Search for the cell housing the specified text and yield its [X, Y] center coordinate. 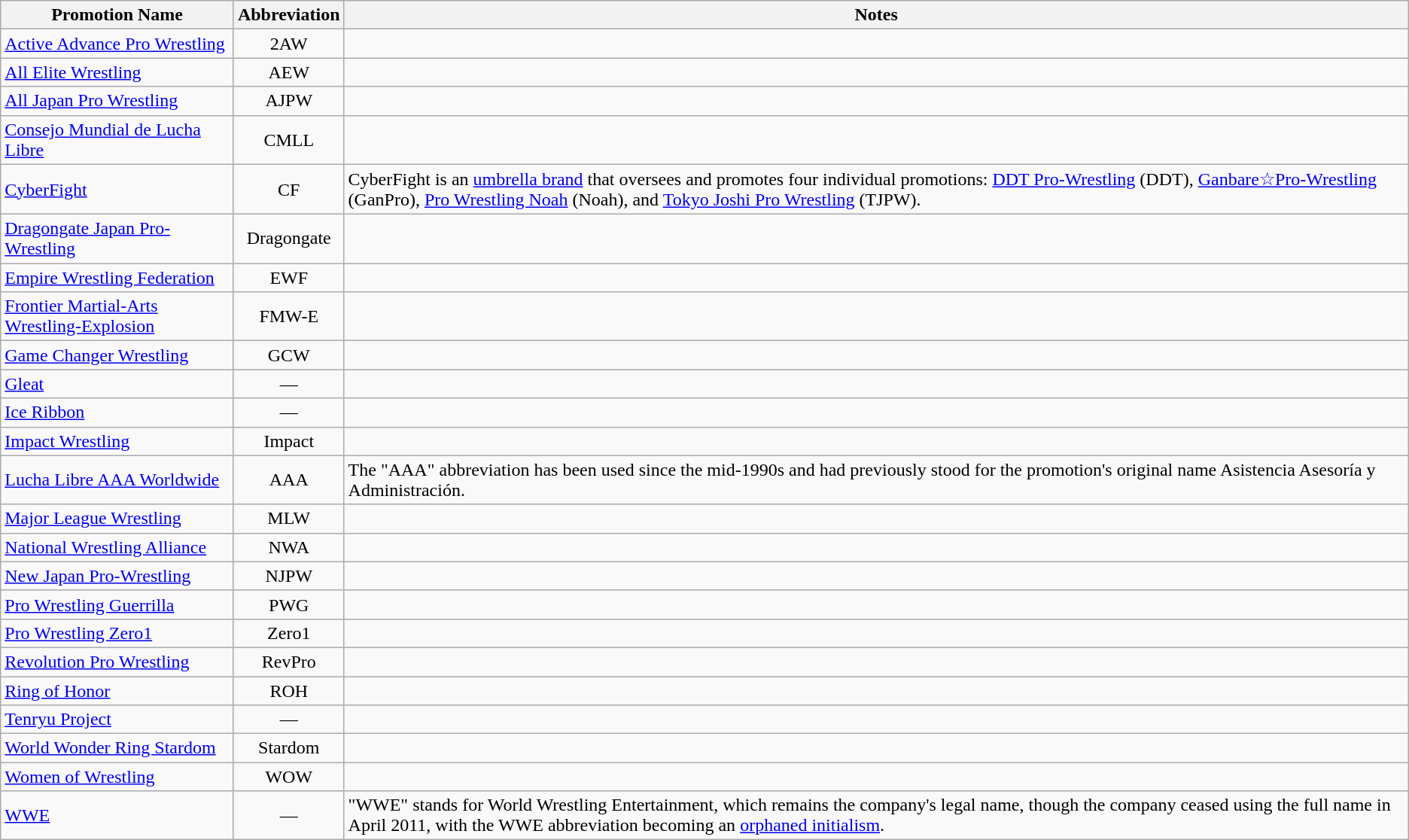
CyberFight [117, 190]
Impact [289, 441]
Consejo Mundial de Lucha Libre [117, 140]
PWG [289, 604]
RevPro [289, 662]
WWE [117, 816]
World Wonder Ring Stardom [117, 748]
AAA [289, 480]
Revolution Pro Wrestling [117, 662]
Women of Wrestling [117, 777]
Zero1 [289, 633]
Impact Wrestling [117, 441]
Frontier Martial-Arts Wrestling-Explosion [117, 316]
Tenryu Project [117, 720]
All Japan Pro Wrestling [117, 101]
Notes [876, 15]
AEW [289, 72]
AJPW [289, 101]
NJPW [289, 576]
GCW [289, 355]
Game Changer Wrestling [117, 355]
New Japan Pro-Wrestling [117, 576]
All Elite Wrestling [117, 72]
NWA [289, 547]
National Wrestling Alliance [117, 547]
CMLL [289, 140]
2AW [289, 44]
MLW [289, 519]
Pro Wrestling Guerrilla [117, 604]
Dragongate Japan Pro-Wrestling [117, 239]
CF [289, 190]
Stardom [289, 748]
Empire Wrestling Federation [117, 278]
Promotion Name [117, 15]
Pro Wrestling Zero1 [117, 633]
Major League Wrestling [117, 519]
Ice Ribbon [117, 412]
Active Advance Pro Wrestling [117, 44]
Gleat [117, 384]
ROH [289, 690]
Abbreviation [289, 15]
Dragongate [289, 239]
Ring of Honor [117, 690]
EWF [289, 278]
Lucha Libre AAA Worldwide [117, 480]
WOW [289, 777]
FMW-E [289, 316]
